Extract the (X, Y) coordinate from the center of the cell holding the provided text.  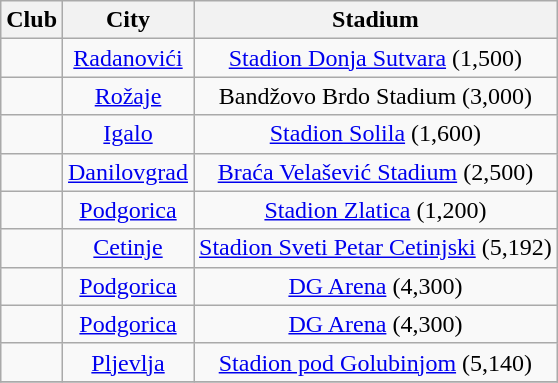
Stadion Solila (1,600) (376, 134)
Stadium (376, 20)
Radanovići (128, 58)
Bandžovo Brdo Stadium (3,000) (376, 96)
City (128, 20)
Braća Velašević Stadium (2,500) (376, 172)
Pljevlja (128, 362)
Stadion Sveti Petar Cetinjski (5,192) (376, 248)
Stadion Donja Sutvara (1,500) (376, 58)
Rožaje (128, 96)
Club (32, 20)
Danilovgrad (128, 172)
Stadion Zlatica (1,200) (376, 210)
Stadion pod Golubinjom (5,140) (376, 362)
Igalo (128, 134)
Cetinje (128, 248)
